From the cell containing the given text, extract its center point as [x, y] coordinate. 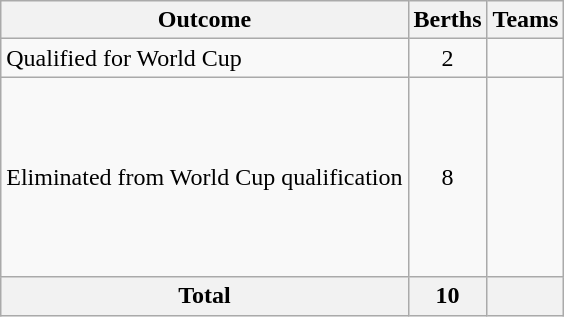
10 [448, 296]
Outcome [204, 20]
2 [448, 58]
Eliminated from World Cup qualification [204, 177]
Berths [448, 20]
Teams [526, 20]
Qualified for World Cup [204, 58]
8 [448, 177]
Total [204, 296]
